Return [x, y] of the center of cell containing provided text 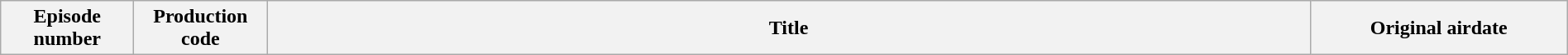
Production code [200, 28]
Original airdate [1439, 28]
Episode number [68, 28]
Title [789, 28]
